Determine the [X, Y] coordinate at the center of the cell enclosing the given text.  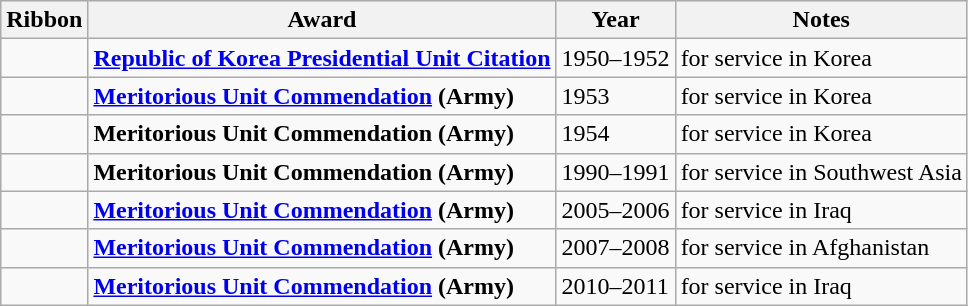
1954 [616, 134]
Notes [821, 20]
for service in Afghanistan [821, 248]
Ribbon [44, 20]
2007–2008 [616, 248]
Year [616, 20]
Award [322, 20]
for service in Southwest Asia [821, 172]
1953 [616, 96]
Republic of Korea Presidential Unit Citation [322, 58]
2005–2006 [616, 210]
2010–2011 [616, 286]
1990–1991 [616, 172]
1950–1952 [616, 58]
